Search for the cell housing the specified text and yield its (X, Y) center coordinate. 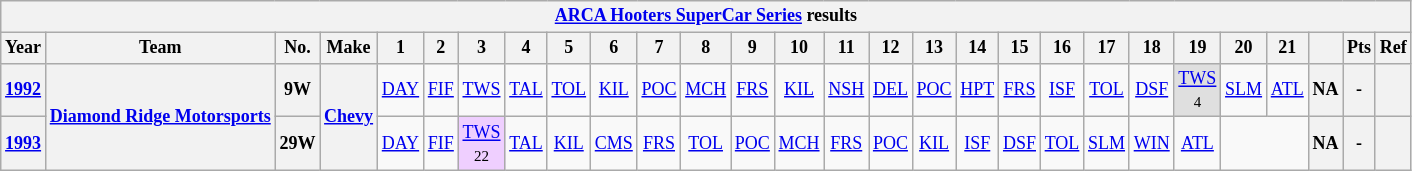
Pts (1360, 48)
10 (799, 48)
Diamond Ridge Motorsports (160, 116)
HPT (978, 90)
3 (482, 48)
Year (24, 48)
9 (752, 48)
14 (978, 48)
Chevy (349, 116)
13 (934, 48)
Ref (1393, 48)
9W (298, 90)
17 (1107, 48)
21 (1287, 48)
1 (400, 48)
20 (1244, 48)
No. (298, 48)
1992 (24, 90)
NSH (846, 90)
18 (1152, 48)
DEL (891, 90)
TWS (482, 90)
4 (526, 48)
TWS4 (1198, 90)
7 (659, 48)
16 (1062, 48)
WIN (1152, 144)
CMS (614, 144)
ARCA Hooters SuperCar Series results (706, 16)
5 (568, 48)
6 (614, 48)
29W (298, 144)
2 (440, 48)
11 (846, 48)
1993 (24, 144)
Team (160, 48)
TWS22 (482, 144)
15 (1020, 48)
12 (891, 48)
Make (349, 48)
19 (1198, 48)
8 (706, 48)
